Extract the (X, Y) coordinate from the center of the cell holding the provided text.  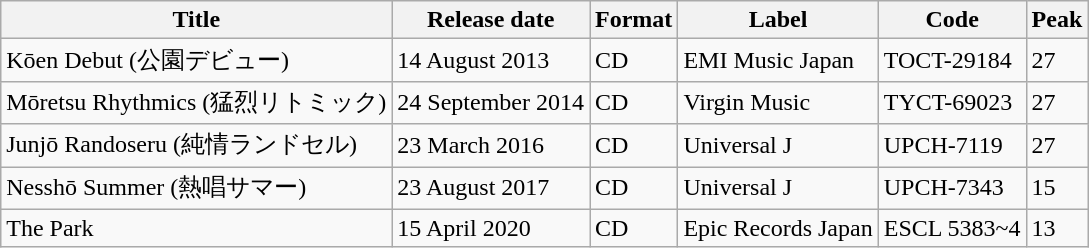
15 (1057, 188)
Epic Records Japan (778, 228)
23 August 2017 (491, 188)
14 August 2013 (491, 60)
The Park (196, 228)
Release date (491, 20)
Label (778, 20)
Nesshō Summer (熱唱サマー) (196, 188)
Virgin Music (778, 102)
UPCH-7343 (952, 188)
TOCT-29184 (952, 60)
Title (196, 20)
23 March 2016 (491, 146)
EMI Music Japan (778, 60)
TYCT-69023 (952, 102)
Mōretsu Rhythmics (猛烈リトミック) (196, 102)
ESCL 5383~4 (952, 228)
UPCH-7119 (952, 146)
Junjō Randoseru (純情ランドセル) (196, 146)
Format (634, 20)
Peak (1057, 20)
Kōen Debut (公園デビュー) (196, 60)
24 September 2014 (491, 102)
13 (1057, 228)
15 April 2020 (491, 228)
Code (952, 20)
